For the text-containing cell, return its midpoint in [x, y] coordinate format. 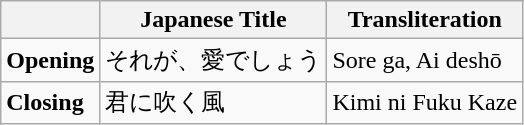
Closing [50, 102]
それが、愛でしょう [214, 60]
Transliteration [425, 20]
Opening [50, 60]
Sore ga, Ai deshō [425, 60]
Kimi ni Fuku Kaze [425, 102]
Japanese Title [214, 20]
君に吹く風 [214, 102]
